Identify which cell holds the provided text, then report its (x, y) central coordinate. 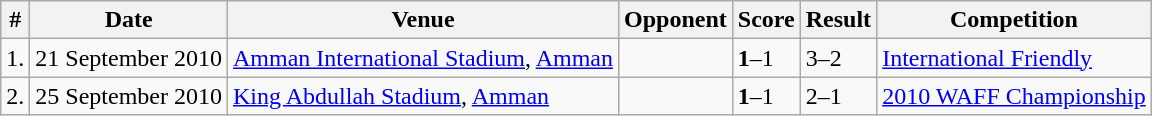
Amman International Stadium, Amman (424, 58)
Competition (1014, 20)
2010 WAFF Championship (1014, 96)
Venue (424, 20)
Score (766, 20)
International Friendly (1014, 58)
3–2 (838, 58)
25 September 2010 (129, 96)
Opponent (676, 20)
Result (838, 20)
Date (129, 20)
# (16, 20)
King Abdullah Stadium, Amman (424, 96)
2. (16, 96)
21 September 2010 (129, 58)
2–1 (838, 96)
1. (16, 58)
